Search for the cell housing the specified text and yield its (x, y) center coordinate. 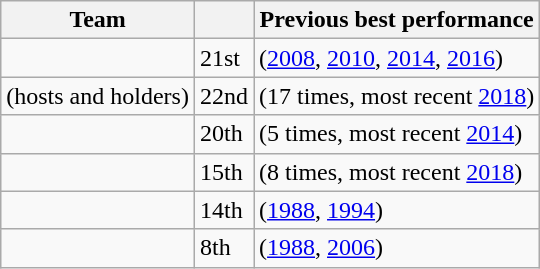
(8 times, most recent 2018) (397, 172)
Team (98, 20)
20th (224, 134)
Previous best performance (397, 20)
(5 times, most recent 2014) (397, 134)
22nd (224, 96)
14th (224, 210)
(hosts and holders) (98, 96)
(2008, 2010, 2014, 2016) (397, 58)
(1988, 1994) (397, 210)
8th (224, 248)
(1988, 2006) (397, 248)
15th (224, 172)
(17 times, most recent 2018) (397, 96)
21st (224, 58)
